From the cell containing the given text, extract its center point as (x, y) coordinate. 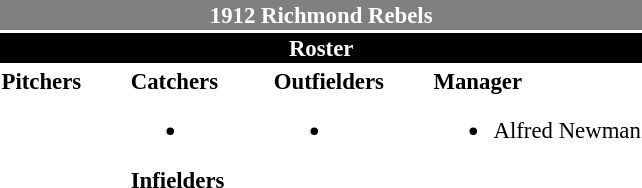
1912 Richmond Rebels (321, 15)
Roster (321, 48)
